Pinpoint the cell where the given text exists, returning its [X, Y] midpoint coordinate. 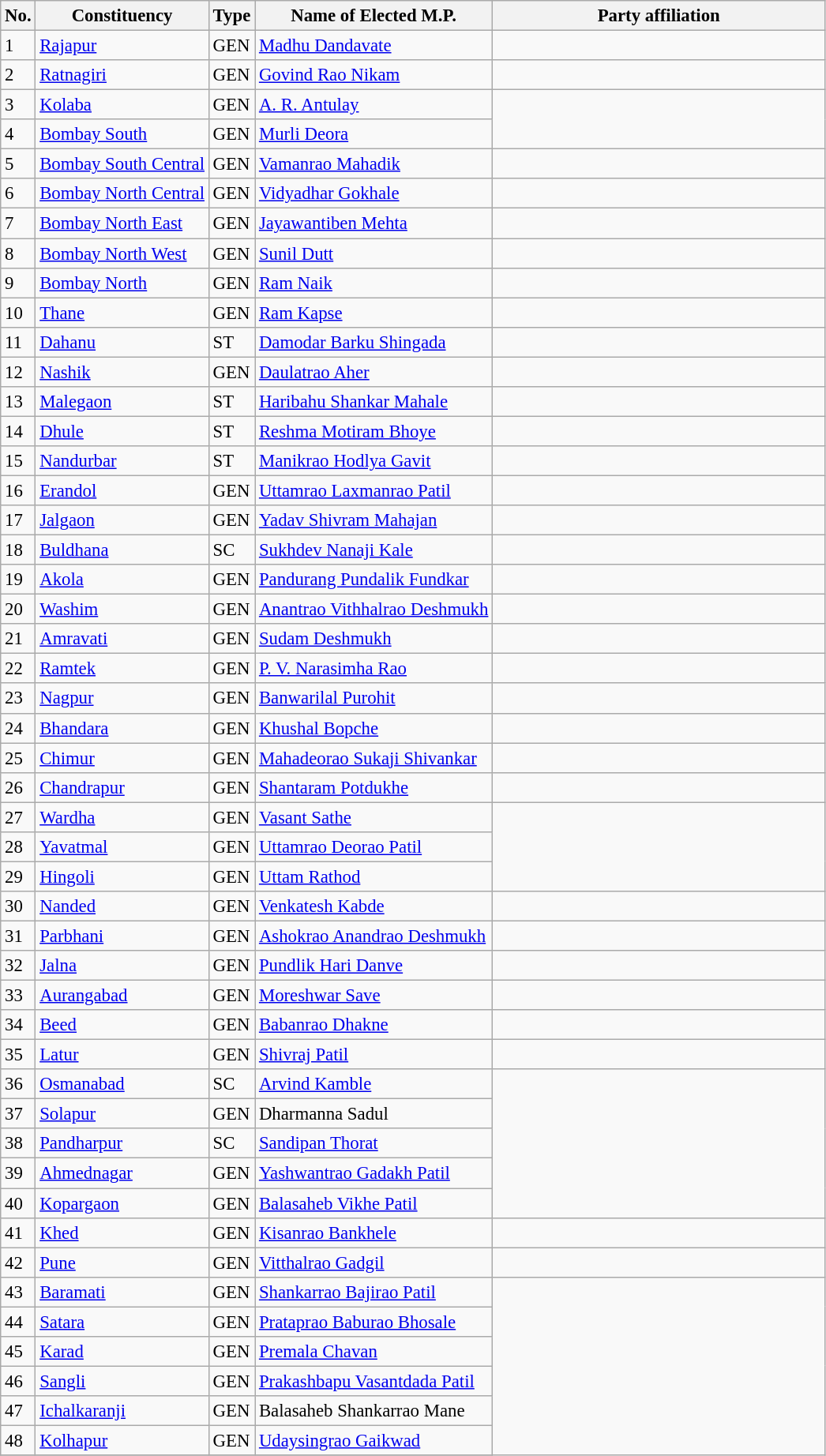
36 [18, 1084]
Babanrao Dhakne [374, 1025]
Anantrao Vithhalrao Deshmukh [374, 610]
Vamanrao Mahadik [374, 164]
9 [18, 283]
Baramati [122, 1292]
26 [18, 787]
1 [18, 46]
Ramtek [122, 669]
Bhandara [122, 728]
48 [18, 1440]
Pandurang Pundalik Fundkar [374, 580]
Vasant Sathe [374, 817]
Jalna [122, 966]
11 [18, 342]
Chimur [122, 758]
Udaysingrao Gaikwad [374, 1440]
7 [18, 223]
44 [18, 1322]
Chandrapur [122, 787]
27 [18, 817]
Bombay North West [122, 253]
Daulatrao Aher [374, 372]
15 [18, 461]
Balasaheb Vikhe Patil [374, 1203]
Name of Elected M.P. [374, 16]
Ram Naik [374, 283]
25 [18, 758]
Jalgaon [122, 520]
Kisanrao Bankhele [374, 1233]
Dharmanna Sadul [374, 1114]
19 [18, 580]
Wardha [122, 817]
39 [18, 1173]
Nashik [122, 372]
6 [18, 193]
31 [18, 936]
Uttamrao Laxmanrao Patil [374, 490]
Erandol [122, 490]
Dahanu [122, 342]
4 [18, 134]
Shivraj Patil [374, 1055]
Bombay South [122, 134]
41 [18, 1233]
Aurangabad [122, 996]
Madhu Dandavate [374, 46]
Arvind Kamble [374, 1084]
12 [18, 372]
Type [231, 16]
Prataprao Baburao Bhosale [374, 1322]
14 [18, 431]
29 [18, 876]
Amravati [122, 639]
Haribahu Shankar Mahale [374, 402]
Sangli [122, 1381]
Premala Chavan [374, 1352]
Reshma Motiram Bhoye [374, 431]
Balasaheb Shankarrao Mane [374, 1411]
Bombay North East [122, 223]
47 [18, 1411]
Govind Rao Nikam [374, 75]
Nanded [122, 906]
Yavatmal [122, 847]
Ratnagiri [122, 75]
Kolaba [122, 105]
Sukhdev Nanaji Kale [374, 550]
P. V. Narasimha Rao [374, 669]
Washim [122, 610]
8 [18, 253]
16 [18, 490]
Ram Kapse [374, 313]
38 [18, 1144]
28 [18, 847]
37 [18, 1114]
Sudam Deshmukh [374, 639]
Yashwantrao Gadakh Patil [374, 1173]
Khushal Bopche [374, 728]
18 [18, 550]
Vitthalrao Gadgil [374, 1263]
Bombay North [122, 283]
32 [18, 966]
Kolhapur [122, 1440]
Bombay South Central [122, 164]
Nandurbar [122, 461]
17 [18, 520]
22 [18, 669]
Shantaram Potdukhe [374, 787]
40 [18, 1203]
46 [18, 1381]
Solapur [122, 1114]
33 [18, 996]
Thane [122, 313]
Damodar Barku Shingada [374, 342]
13 [18, 402]
23 [18, 699]
Ichalkaranji [122, 1411]
Party affiliation [659, 16]
5 [18, 164]
Beed [122, 1025]
Uttamrao Deorao Patil [374, 847]
42 [18, 1263]
Constituency [122, 16]
3 [18, 105]
Pundlik Hari Danve [374, 966]
Akola [122, 580]
Latur [122, 1055]
Kopargaon [122, 1203]
Khed [122, 1233]
Pandharpur [122, 1144]
Prakashbapu Vasantdada Patil [374, 1381]
2 [18, 75]
Hingoli [122, 876]
Parbhani [122, 936]
30 [18, 906]
Uttam Rathod [374, 876]
Pune [122, 1263]
Malegaon [122, 402]
20 [18, 610]
Ahmednagar [122, 1173]
43 [18, 1292]
Venkatesh Kabde [374, 906]
10 [18, 313]
Rajapur [122, 46]
34 [18, 1025]
Mahadeorao Sukaji Shivankar [374, 758]
Shankarrao Bajirao Patil [374, 1292]
Buldhana [122, 550]
Bombay North Central [122, 193]
Karad [122, 1352]
45 [18, 1352]
21 [18, 639]
Yadav Shivram Mahajan [374, 520]
Ashokrao Anandrao Deshmukh [374, 936]
Manikrao Hodlya Gavit [374, 461]
Sunil Dutt [374, 253]
No. [18, 16]
Murli Deora [374, 134]
Nagpur [122, 699]
35 [18, 1055]
Sandipan Thorat [374, 1144]
Satara [122, 1322]
24 [18, 728]
Dhule [122, 431]
Banwarilal Purohit [374, 699]
A. R. Antulay [374, 105]
Moreshwar Save [374, 996]
Osmanabad [122, 1084]
Vidyadhar Gokhale [374, 193]
Jayawantiben Mehta [374, 223]
